Detect which cell encompasses the target text, then output its (X, Y) center coordinate. 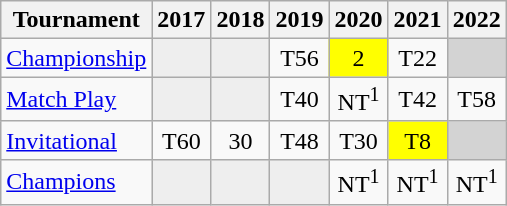
2018 (240, 20)
2022 (476, 20)
T30 (358, 140)
Champions (76, 182)
T48 (300, 140)
T56 (300, 58)
2020 (358, 20)
Invitational (76, 140)
Match Play (76, 100)
Tournament (76, 20)
2017 (182, 20)
T40 (300, 100)
2021 (418, 20)
T58 (476, 100)
T22 (418, 58)
2 (358, 58)
Championship (76, 58)
T42 (418, 100)
2019 (300, 20)
30 (240, 140)
T60 (182, 140)
T8 (418, 140)
